Determine the (X, Y) coordinate at the center of the cell enclosing the given text.  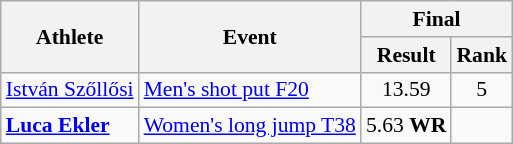
5.63 WR (406, 126)
István Szőllősi (70, 90)
13.59 (406, 90)
5 (482, 90)
Event (250, 36)
Rank (482, 55)
Men's shot put F20 (250, 90)
Women's long jump T38 (250, 126)
Luca Ekler (70, 126)
Final (436, 19)
Athlete (70, 36)
Result (406, 55)
